Return [x, y] of the center of cell containing provided text 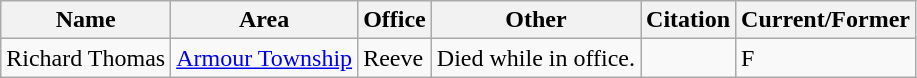
Reeve [395, 58]
Died while in office. [536, 58]
Citation [688, 20]
Name [86, 20]
F [826, 58]
Current/Former [826, 20]
Richard Thomas [86, 58]
Armour Township [264, 58]
Office [395, 20]
Other [536, 20]
Area [264, 20]
